Capture the cell that displays the provided text and extract its [X, Y] central coordinate. 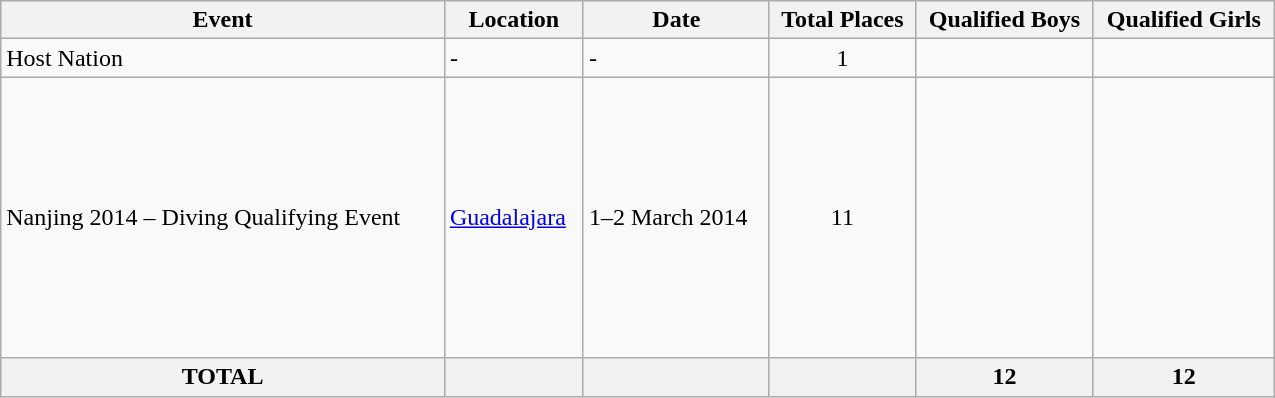
TOTAL [223, 377]
1 [842, 58]
Location [514, 20]
Guadalajara [514, 218]
Total Places [842, 20]
Date [676, 20]
Qualified Girls [1184, 20]
Event [223, 20]
Host Nation [223, 58]
Nanjing 2014 – Diving Qualifying Event [223, 218]
11 [842, 218]
Qualified Boys [1004, 20]
1–2 March 2014 [676, 218]
